Locate the cell with the specified text and output its (x, y) center coordinate. 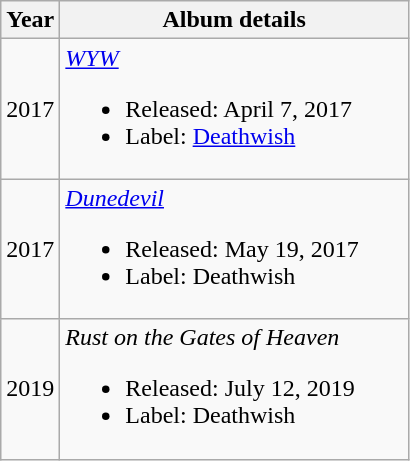
WYWReleased: April 7, 2017Label: Deathwish (234, 109)
2019 (30, 389)
DunedevilReleased: May 19, 2017Label: Deathwish (234, 249)
Rust on the Gates of HeavenReleased: July 12, 2019Label: Deathwish (234, 389)
Album details (234, 20)
Year (30, 20)
